Provide the (X, Y) coordinate of the cell's center where the given text is located.  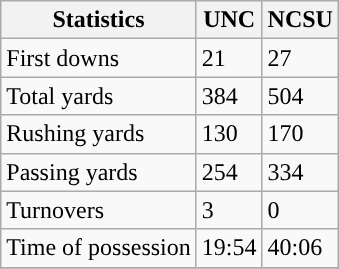
0 (300, 210)
Passing yards (99, 172)
40:06 (300, 248)
Rushing yards (99, 134)
3 (229, 210)
NCSU (300, 20)
21 (229, 58)
Total yards (99, 96)
504 (300, 96)
334 (300, 172)
Time of possession (99, 248)
19:54 (229, 248)
130 (229, 134)
384 (229, 96)
Turnovers (99, 210)
170 (300, 134)
UNC (229, 20)
Statistics (99, 20)
27 (300, 58)
First downs (99, 58)
254 (229, 172)
